Provide the (x, y) coordinate of the cell's center where the given text is located.  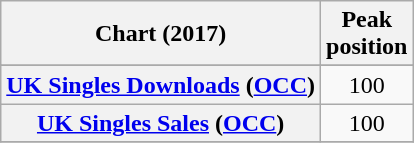
UK Singles Downloads (OCC) (161, 85)
Chart (2017) (161, 34)
UK Singles Sales (OCC) (161, 123)
Peak position (367, 34)
